For the text-containing cell, return its midpoint in (x, y) coordinate format. 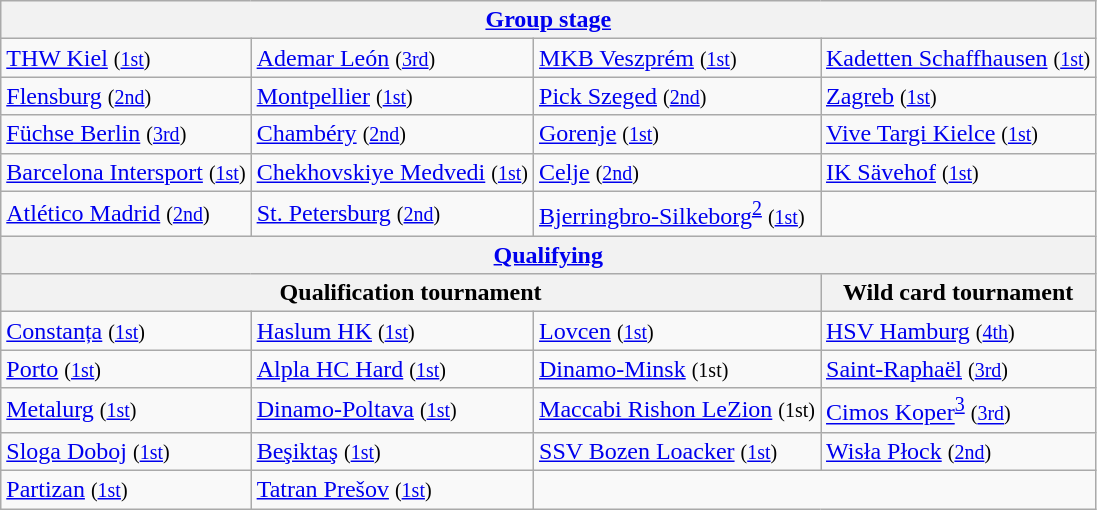
Atlético Madrid (2nd) (126, 214)
MKB Veszprém (1st) (678, 58)
Haslum HK (1st) (392, 331)
Lovcen (1st) (678, 331)
THW Kiel (1st) (126, 58)
IK Sävehof (1st) (958, 172)
Zagreb (1st) (958, 96)
Wisła Płock (2nd) (958, 451)
Celje (2nd) (678, 172)
SSV Bozen Loacker (1st) (678, 451)
Vive Targi Kielce (1st) (958, 134)
Sloga Doboj (1st) (126, 451)
Beşiktaş (1st) (392, 451)
Flensburg (2nd) (126, 96)
Dinamo-Poltava (1st) (392, 410)
Saint-Raphaël (3rd) (958, 369)
Qualification tournament (411, 293)
Chekhovskiye Medvedi (1st) (392, 172)
Gorenje (1st) (678, 134)
Montpellier (1st) (392, 96)
Group stage (548, 20)
Tatran Prešov (1st) (392, 489)
Barcelona Intersport (1st) (126, 172)
Cimos Koper3 (3rd) (958, 410)
Qualifying (548, 255)
HSV Hamburg (4th) (958, 331)
Pick Szeged (2nd) (678, 96)
Porto (1st) (126, 369)
Dinamo-Minsk (1st) (678, 369)
St. Petersburg (2nd) (392, 214)
Maccabi Rishon LeZion (1st) (678, 410)
Füchse Berlin (3rd) (126, 134)
Ademar León (3rd) (392, 58)
Chambéry (2nd) (392, 134)
Alpla HC Hard (1st) (392, 369)
Bjerringbro-Silkeborg2 (1st) (678, 214)
Metalurg (1st) (126, 410)
Partizan (1st) (126, 489)
Kadetten Schaffhausen (1st) (958, 58)
Wild card tournament (958, 293)
Constanța (1st) (126, 331)
